Pinpoint the cell where the given text exists, returning its (x, y) midpoint coordinate. 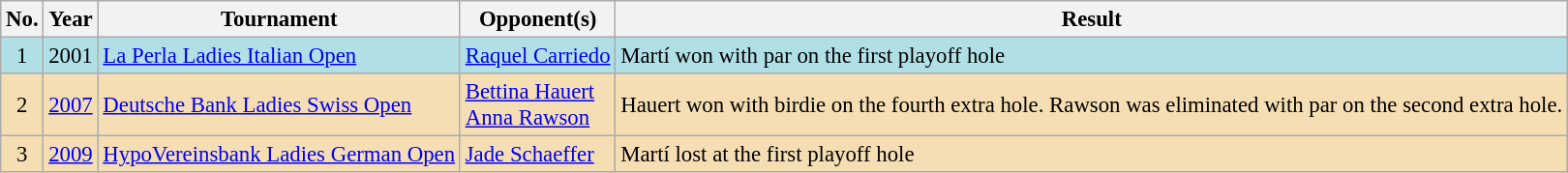
Year (71, 19)
Hauert won with birdie on the fourth extra hole. Rawson was eliminated with par on the second extra hole. (1092, 104)
Opponent(s) (538, 19)
HypoVereinsbank Ladies German Open (279, 155)
Result (1092, 19)
Jade Schaeffer (538, 155)
1 (22, 56)
2007 (71, 104)
Martí won with par on the first playoff hole (1092, 56)
Bettina Hauert Anna Rawson (538, 104)
2 (22, 104)
Tournament (279, 19)
La Perla Ladies Italian Open (279, 56)
Raquel Carriedo (538, 56)
3 (22, 155)
No. (22, 19)
2009 (71, 155)
2001 (71, 56)
Martí lost at the first playoff hole (1092, 155)
Deutsche Bank Ladies Swiss Open (279, 104)
